Pinpoint the cell where the given text exists, returning its [X, Y] midpoint coordinate. 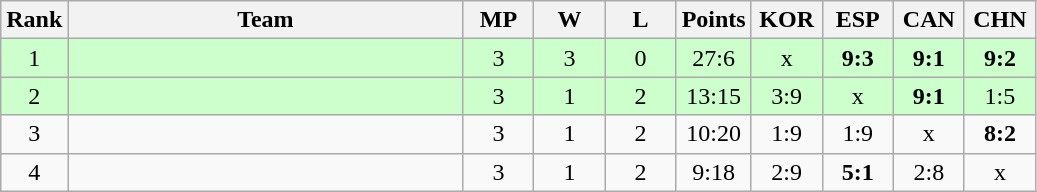
0 [640, 58]
W [570, 20]
KOR [786, 20]
4 [34, 172]
Rank [34, 20]
10:20 [714, 134]
9:18 [714, 172]
Points [714, 20]
2:8 [928, 172]
13:15 [714, 96]
8:2 [1000, 134]
L [640, 20]
CHN [1000, 20]
9:2 [1000, 58]
9:3 [858, 58]
3:9 [786, 96]
CAN [928, 20]
5:1 [858, 172]
1:5 [1000, 96]
2:9 [786, 172]
27:6 [714, 58]
ESP [858, 20]
MP [498, 20]
Team [266, 20]
